For the text-containing cell, return its midpoint in (x, y) coordinate format. 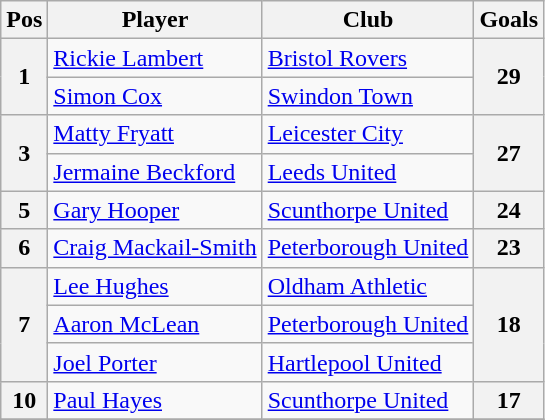
5 (24, 210)
23 (509, 248)
Matty Fryatt (155, 134)
29 (509, 77)
Craig Mackail-Smith (155, 248)
Club (368, 20)
Jermaine Beckford (155, 172)
18 (509, 324)
Rickie Lambert (155, 58)
Bristol Rovers (368, 58)
6 (24, 248)
27 (509, 153)
Leicester City (368, 134)
Goals (509, 20)
Leeds United (368, 172)
Pos (24, 20)
Simon Cox (155, 96)
Aaron McLean (155, 324)
Lee Hughes (155, 286)
Joel Porter (155, 362)
10 (24, 400)
24 (509, 210)
Player (155, 20)
1 (24, 77)
Swindon Town (368, 96)
3 (24, 153)
Hartlepool United (368, 362)
17 (509, 400)
Oldham Athletic (368, 286)
7 (24, 324)
Gary Hooper (155, 210)
Paul Hayes (155, 400)
